Search for the cell housing the specified text and yield its (X, Y) center coordinate. 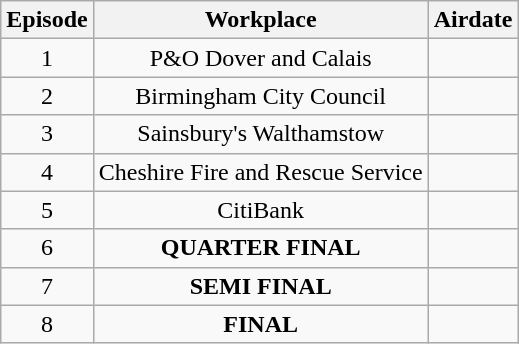
5 (47, 210)
SEMI FINAL (260, 286)
FINAL (260, 324)
Cheshire Fire and Rescue Service (260, 172)
P&O Dover and Calais (260, 58)
QUARTER FINAL (260, 248)
Episode (47, 20)
1 (47, 58)
8 (47, 324)
3 (47, 134)
2 (47, 96)
7 (47, 286)
Airdate (473, 20)
4 (47, 172)
CitiBank (260, 210)
Sainsbury's Walthamstow (260, 134)
6 (47, 248)
Workplace (260, 20)
Birmingham City Council (260, 96)
